Identify which cell holds the provided text, then report its [X, Y] central coordinate. 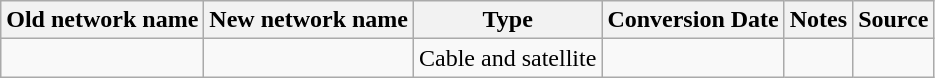
Old network name [102, 20]
New network name [309, 20]
Cable and satellite [508, 58]
Conversion Date [693, 20]
Type [508, 20]
Notes [818, 20]
Source [894, 20]
